Find where the given text appears and provide that cell's center as [x, y] coordinate. 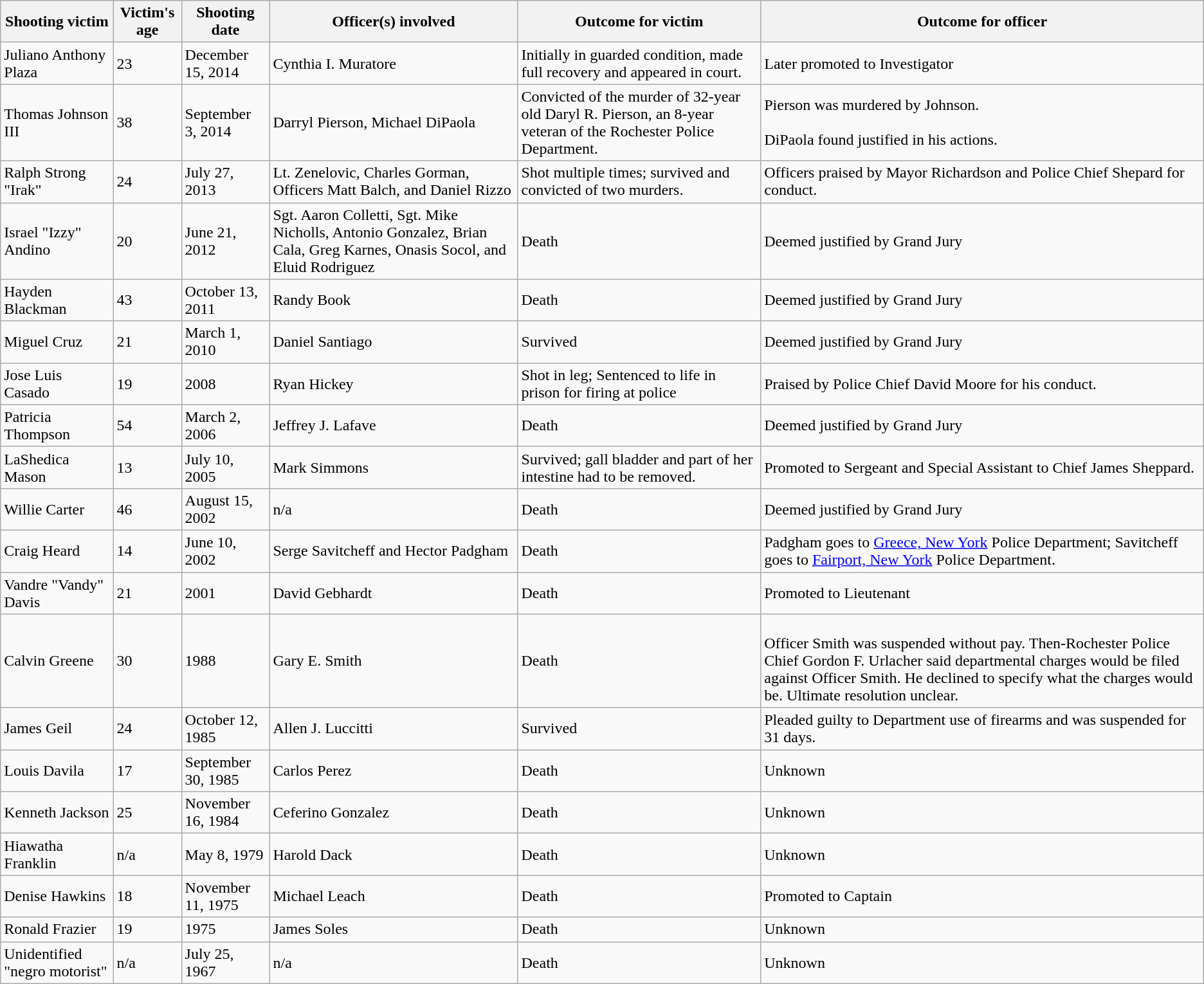
August 15, 2002 [225, 509]
September 3, 2014 [225, 122]
Initially in guarded condition, made full recovery and appeared in court. [639, 63]
43 [147, 300]
18 [147, 897]
Shot multiple times; survived and convicted of two murders. [639, 181]
July 25, 1967 [225, 962]
Patricia Thompson [57, 426]
Willie Carter [57, 509]
Sgt. Aaron Colletti, Sgt. Mike Nicholls, Antonio Gonzalez, Brian Cala, Greg Karnes, Onasis Socol, and Eluid Rodriguez [394, 241]
17 [147, 770]
James Geil [57, 729]
Harold Dack [394, 854]
Cynthia I. Muratore [394, 63]
Outcome for victim [639, 22]
Promoted to Lieutenant [983, 593]
Officers praised by Mayor Richardson and Police Chief Shepard for conduct. [983, 181]
Carlos Perez [394, 770]
Ryan Hickey [394, 383]
Ralph Strong "Irak" [57, 181]
14 [147, 551]
July 27, 2013 [225, 181]
David Gebhardt [394, 593]
Later promoted to Investigator [983, 63]
Denise Hawkins [57, 897]
25 [147, 813]
Gary E. Smith [394, 661]
Allen J. Luccitti [394, 729]
Promoted to Sergeant and Special Assistant to Chief James Sheppard. [983, 467]
Pierson was murdered by Johnson. DiPaola found justified in his actions. [983, 122]
October 12, 1985 [225, 729]
May 8, 1979 [225, 854]
38 [147, 122]
March 2, 2006 [225, 426]
Randy Book [394, 300]
Michael Leach [394, 897]
Hiawatha Franklin [57, 854]
Padgham goes to Greece, New York Police Department; Savitcheff goes to Fairport, New York Police Department. [983, 551]
20 [147, 241]
2001 [225, 593]
Craig Heard [57, 551]
Mark Simmons [394, 467]
Serge Savitcheff and Hector Padgham [394, 551]
Praised by Police Chief David Moore for his conduct. [983, 383]
46 [147, 509]
Jose Luis Casado [57, 383]
Lt. Zenelovic, Charles Gorman, Officers Matt Balch, and Daniel Rizzo [394, 181]
Miguel Cruz [57, 342]
Survived; gall bladder and part of her intestine had to be removed. [639, 467]
Ceferino Gonzalez [394, 813]
Calvin Greene [57, 661]
54 [147, 426]
Juliano Anthony Plaza [57, 63]
Ronald Frazier [57, 929]
Convicted of the murder of 32-year old Daryl R. Pierson, an 8-year veteran of the Rochester Police Department. [639, 122]
Shooting victim [57, 22]
2008 [225, 383]
Louis Davila [57, 770]
June 21, 2012 [225, 241]
Vandre "Vandy" Davis [57, 593]
November 11, 1975 [225, 897]
Promoted to Captain [983, 897]
Hayden Blackman [57, 300]
Israel "Izzy" Andino [57, 241]
1988 [225, 661]
Officer(s) involved [394, 22]
December 15, 2014 [225, 63]
June 10, 2002 [225, 551]
November 16, 1984 [225, 813]
LaShedica Mason [57, 467]
Jeffrey J. Lafave [394, 426]
23 [147, 63]
James Soles [394, 929]
30 [147, 661]
Thomas Johnson III [57, 122]
Kenneth Jackson [57, 813]
1975 [225, 929]
October 13, 2011 [225, 300]
September 30, 1985 [225, 770]
Victim's age [147, 22]
July 10, 2005 [225, 467]
Darryl Pierson, Michael DiPaola [394, 122]
Shot in leg; Sentenced to life in prison for firing at police [639, 383]
Shooting date [225, 22]
13 [147, 467]
Pleaded guilty to Department use of firearms and was suspended for 31 days. [983, 729]
Daniel Santiago [394, 342]
March 1, 2010 [225, 342]
Outcome for officer [983, 22]
Unidentified "negro motorist" [57, 962]
